Extract the (X, Y) coordinate from the center of the cell holding the provided text.  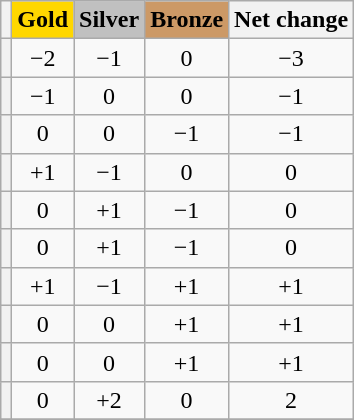
+2 (110, 400)
Net change (292, 20)
−3 (292, 58)
Gold (43, 20)
Bronze (187, 20)
−2 (43, 58)
Silver (110, 20)
2 (292, 400)
